For the text-containing cell, return its midpoint in [X, Y] coordinate format. 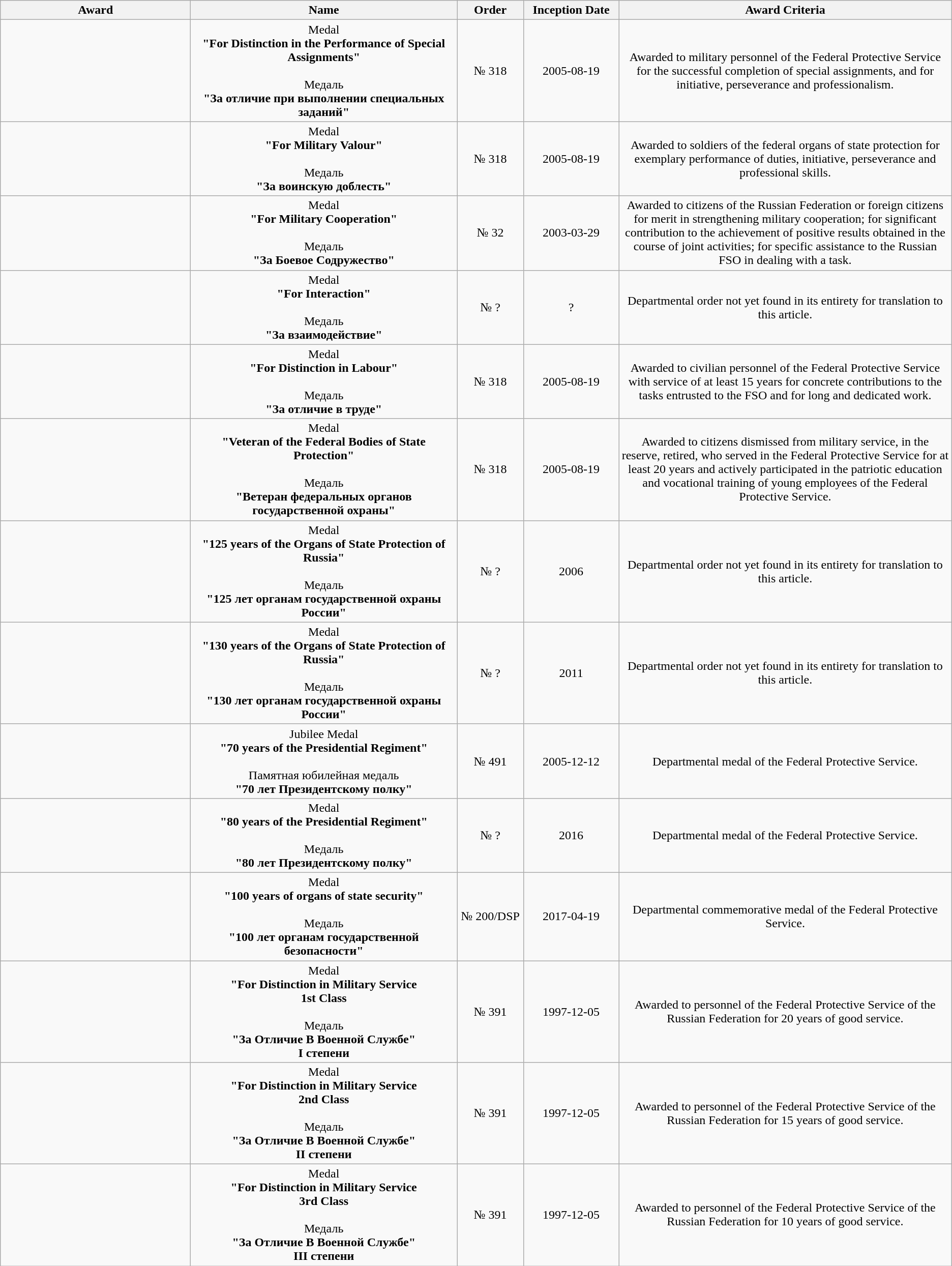
Medal"For Distinction in Military Service3rd ClassМедаль"За Отличие В Военной Службе"III степени [324, 1215]
№ 491 [490, 761]
Medal"For Military Valour"Медаль"За воинскую доблесть" [324, 159]
Medal"Veteran of the Federal Bodies of State Protection"Медаль"Ветеран федеральных органов государственной охраны" [324, 469]
Departmental commemorative medal of the Federal Protective Service. [785, 917]
Medal"130 years of the Organs of State Protection of Russia"Медаль"130 лет органам государственной охраны России" [324, 673]
2005-12-12 [572, 761]
№ 32 [490, 233]
2011 [572, 673]
Medal"For Military Cooperation"Медаль"За Боевое Содружество" [324, 233]
Awarded to soldiers of the federal organs of state protection for exemplary performance of duties, initiative, perseverance and professional skills. [785, 159]
Medal"For Interaction"Медаль"За взаимодействие" [324, 307]
Awarded to personnel of the Federal Protective Service of the Russian Federation for 15 years of good service. [785, 1113]
Medal"For Distinction in Military Service1st ClassМедаль"За Отличие В Военной Службе"I степени [324, 1011]
Inception Date [572, 10]
Medal"100 years of organs of state security"Mедаль"100 лет органам государственной безопасности" [324, 917]
2016 [572, 835]
Medal"For Distinction in the Performance of Special Assignments"Медаль"За отличие при выполнении специальных заданий" [324, 71]
2017-04-19 [572, 917]
Award Criteria [785, 10]
Awarded to personnel of the Federal Protective Service of the Russian Federation for 10 years of good service. [785, 1215]
2006 [572, 571]
Order [490, 10]
Name [324, 10]
Award [96, 10]
Medal"125 years of the Organs of State Protection of Russia"Медаль"125 лет органам государственной охраны России" [324, 571]
? [572, 307]
Awarded to personnel of the Federal Protective Service of the Russian Federation for 20 years of good service. [785, 1011]
№ 200/DSP [490, 917]
Medal"80 years of the Presidential Regiment"Mедаль"80 лет Президентскому полку" [324, 835]
Medal"For Distinction in Labour"Медаль"За отличие в труде" [324, 381]
Medal"For Distinction in Military Service2nd ClassМедаль"За Отличие В Военной Службе"II степени [324, 1113]
2003-03-29 [572, 233]
Jubilee Medal"70 years of the Presidential Regiment"Памятная юбилейная медаль"70 лет Президентскому полку" [324, 761]
